Return [X, Y] of the center of cell containing provided text 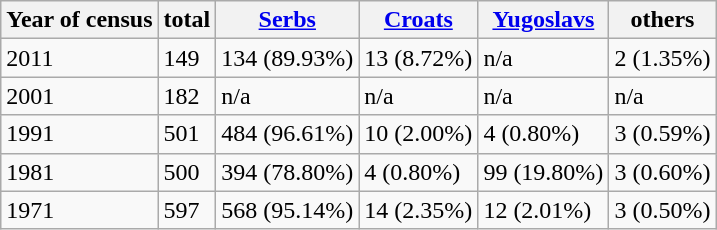
394 (78.80%) [288, 172]
12 (2.01%) [544, 210]
Year of census [80, 20]
3 (0.60%) [662, 172]
134 (89.93%) [288, 58]
501 [187, 134]
10 (2.00%) [418, 134]
99 (19.80%) [544, 172]
2011 [80, 58]
484 (96.61%) [288, 134]
1991 [80, 134]
2001 [80, 96]
149 [187, 58]
total [187, 20]
2 (1.35%) [662, 58]
others [662, 20]
3 (0.50%) [662, 210]
1971 [80, 210]
Croats [418, 20]
3 (0.59%) [662, 134]
182 [187, 96]
Yugoslavs [544, 20]
1981 [80, 172]
14 (2.35%) [418, 210]
568 (95.14%) [288, 210]
500 [187, 172]
13 (8.72%) [418, 58]
Serbs [288, 20]
597 [187, 210]
